Identify which cell holds the provided text, then report its [x, y] central coordinate. 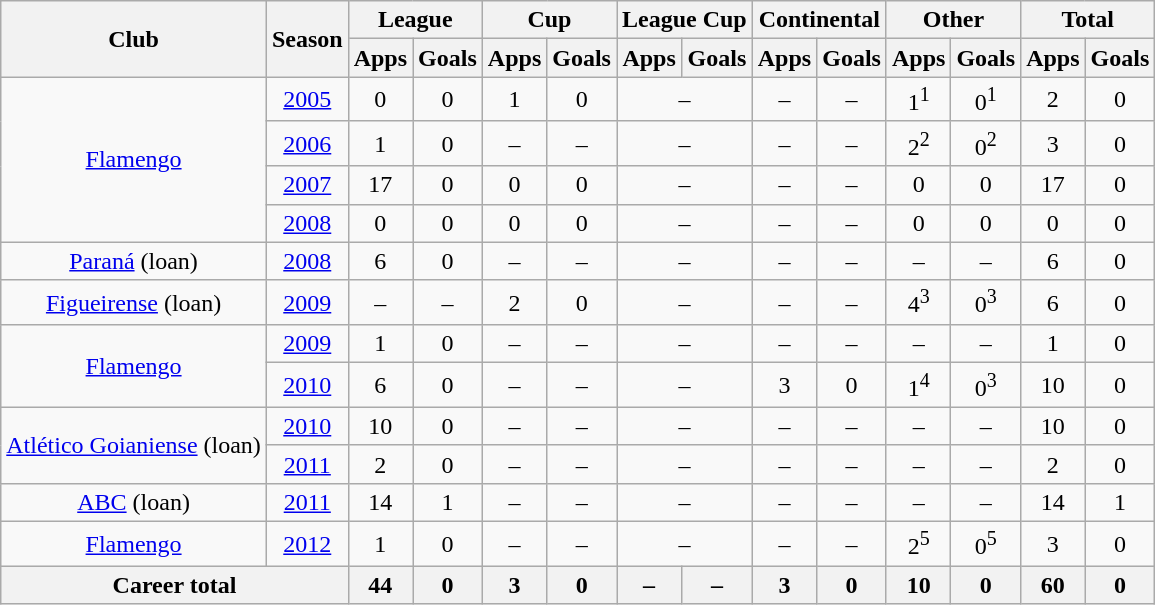
02 [986, 144]
League [415, 20]
Continental [819, 20]
2006 [307, 144]
Season [307, 39]
60 [1053, 585]
Figueirense (loan) [134, 302]
Atlético Goianiense (loan) [134, 445]
ABC (loan) [134, 502]
Total [1088, 20]
11 [918, 100]
Other [953, 20]
Paraná (loan) [134, 261]
43 [918, 302]
Club [134, 39]
25 [918, 544]
22 [918, 144]
01 [986, 100]
Career total [174, 585]
Cup [549, 20]
05 [986, 544]
League Cup [684, 20]
2007 [307, 185]
2005 [307, 100]
2012 [307, 544]
44 [380, 585]
